For the text-containing cell, return its midpoint in (x, y) coordinate format. 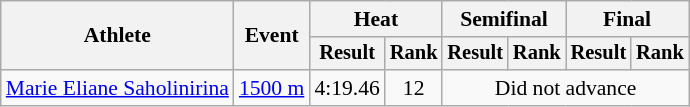
1500 m (272, 88)
4:19.46 (346, 88)
Did not advance (565, 88)
Marie Eliane Saholinirina (118, 88)
12 (414, 88)
Heat (376, 19)
Athlete (118, 36)
Semifinal (504, 19)
Event (272, 36)
Final (628, 19)
